Return the (X, Y) coordinate for the center point of the cell that contains the specified text.  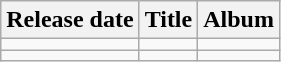
Release date (70, 20)
Album (239, 20)
Title (168, 20)
